Search for the cell housing the specified text and yield its (x, y) center coordinate. 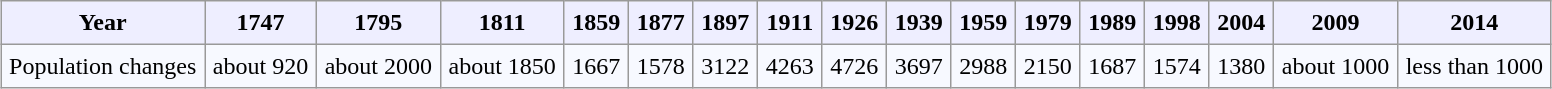
3697 (919, 66)
about 2000 (378, 66)
1795 (378, 23)
1687 (1112, 66)
about 1000 (1336, 66)
2988 (983, 66)
1979 (1048, 23)
Year (103, 23)
3122 (725, 66)
1926 (854, 23)
1380 (1241, 66)
1877 (661, 23)
Population changes (103, 66)
2150 (1048, 66)
1667 (596, 66)
2004 (1241, 23)
4263 (790, 66)
2009 (1336, 23)
1578 (661, 66)
1989 (1112, 23)
1574 (1177, 66)
about 920 (261, 66)
1911 (790, 23)
1897 (725, 23)
1747 (261, 23)
2014 (1474, 23)
4726 (854, 66)
less than 1000 (1474, 66)
1811 (502, 23)
1959 (983, 23)
about 1850 (502, 66)
1859 (596, 23)
1998 (1177, 23)
1939 (919, 23)
